Return the [x, y] coordinate for the center point of the cell that contains the specified text.  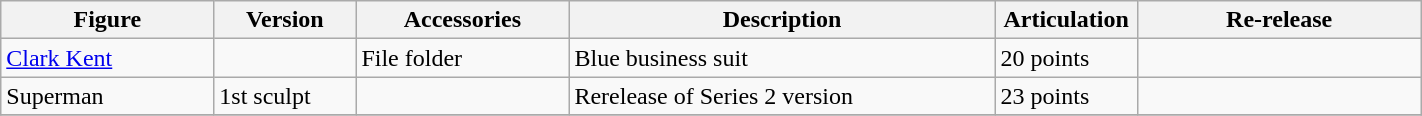
Version [285, 20]
Articulation [1066, 20]
Description [782, 20]
Accessories [462, 20]
1st sculpt [285, 96]
File folder [462, 58]
Clark Kent [108, 58]
Blue business suit [782, 58]
Rerelease of Series 2 version [782, 96]
Superman [108, 96]
20 points [1066, 58]
23 points [1066, 96]
Figure [108, 20]
Re-release [1279, 20]
